Return (x, y) of the center of cell containing provided text 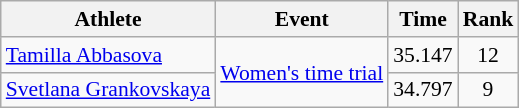
34.797 (422, 90)
12 (488, 55)
Tamilla Abbasova (108, 55)
9 (488, 90)
Women's time trial (302, 72)
35.147 (422, 55)
Svetlana Grankovskaya (108, 90)
Event (302, 19)
Time (422, 19)
Rank (488, 19)
Athlete (108, 19)
